Locate the cell with the specified text and output its [x, y] center coordinate. 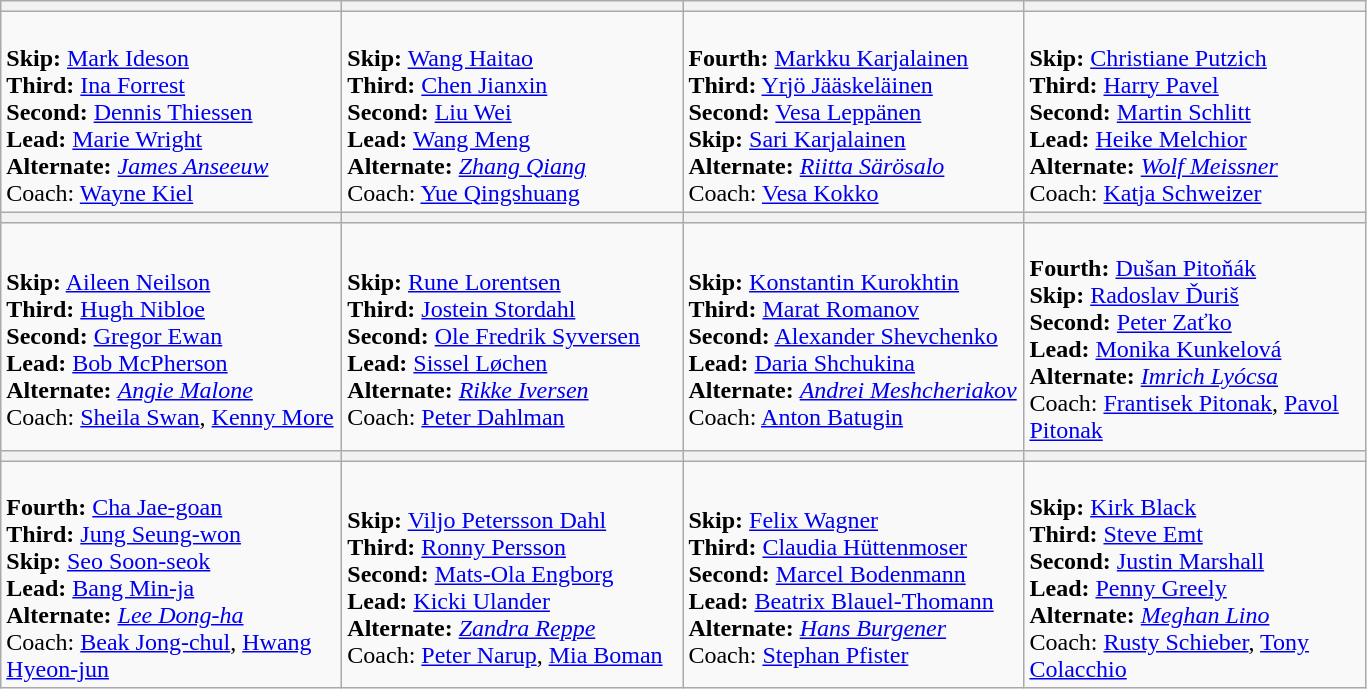
Skip: Christiane Putzich Third: Harry Pavel Second: Martin Schlitt Lead: Heike Melchior Alternate: Wolf Meissner Coach: Katja Schweizer [1194, 112]
Fourth: Cha Jae-goan Third: Jung Seung-won Skip: Seo Soon-seok Lead: Bang Min-ja Alternate: Lee Dong-ha Coach: Beak Jong-chul, Hwang Hyeon-jun [172, 574]
Skip: Viljo Petersson Dahl Third: Ronny Persson Second: Mats-Ola Engborg Lead: Kicki Ulander Alternate: Zandra Reppe Coach: Peter Narup, Mia Boman [512, 574]
Skip: Aileen Neilson Third: Hugh Nibloe Second: Gregor Ewan Lead: Bob McPherson Alternate: Angie Malone Coach: Sheila Swan, Kenny More [172, 336]
Skip: Kirk Black Third: Steve Emt Second: Justin Marshall Lead: Penny Greely Alternate: Meghan Lino Coach: Rusty Schieber, Tony Colacchio [1194, 574]
Skip: Felix Wagner Third: Claudia Hüttenmoser Second: Marcel Bodenmann Lead: Beatrix Blauel-Thomann Alternate: Hans Burgener Coach: Stephan Pfister [854, 574]
Skip: Rune Lorentsen Third: Jostein Stordahl Second: Ole Fredrik Syversen Lead: Sissel Løchen Alternate: Rikke Iversen Coach: Peter Dahlman [512, 336]
Fourth: Markku Karjalainen Third: Yrjö Jääskeläinen Second: Vesa Leppänen Skip: Sari Karjalainen Alternate: Riitta Särösalo Coach: Vesa Kokko [854, 112]
Skip: Wang Haitao Third: Chen Jianxin Second: Liu Wei Lead: Wang Meng Alternate: Zhang Qiang Coach: Yue Qingshuang [512, 112]
Skip: Mark Ideson Third: Ina Forrest Second: Dennis Thiessen Lead: Marie Wright Alternate: James Anseeuw Coach: Wayne Kiel [172, 112]
